Output the [X, Y] coordinate of the center of the cell containing the given text.  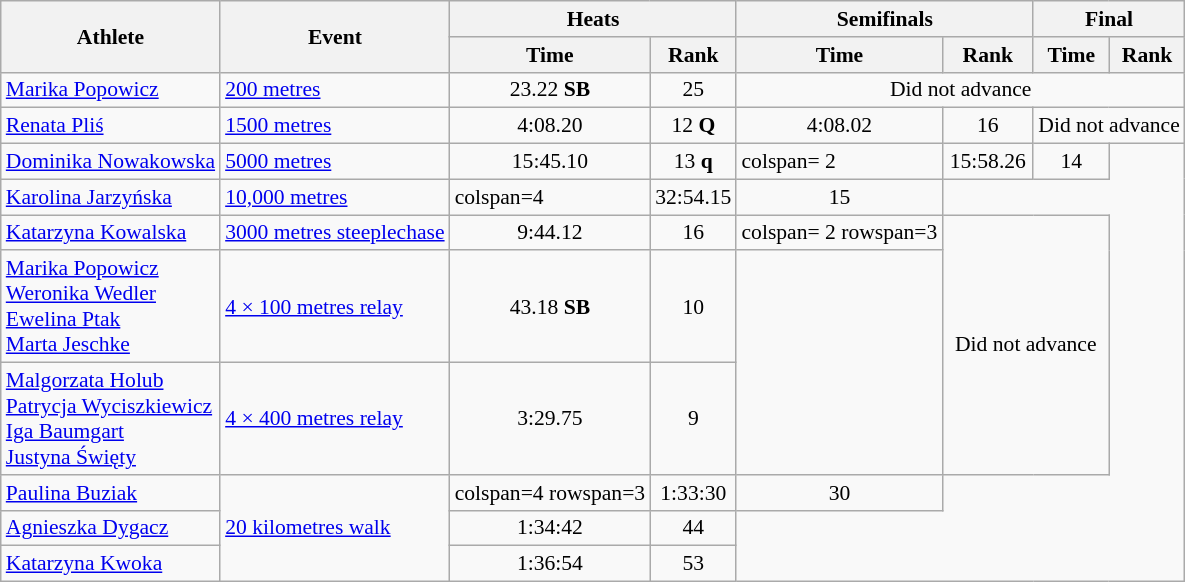
23.22 SB [550, 90]
1500 metres [335, 126]
Katarzyna Kowalska [110, 233]
colspan=4 [550, 197]
Agnieszka Dygacz [110, 528]
colspan=4 rowspan=3 [550, 493]
Marika PopowiczWeronika WedlerEwelina PtakMarta Jeschke [110, 307]
3000 metres steeplechase [335, 233]
53 [693, 564]
9:44.12 [550, 233]
Marika Popowicz [110, 90]
colspan= 2 rowspan=3 [839, 233]
43.18 SB [550, 307]
4 × 100 metres relay [335, 307]
Katarzyna Kwoka [110, 564]
15 [839, 197]
Final [1109, 19]
4:08.02 [839, 126]
1:34:42 [550, 528]
Athlete [110, 36]
1:36:54 [550, 564]
colspan= 2 [839, 162]
9 [693, 419]
Paulina Buziak [110, 493]
15:45.10 [550, 162]
4 × 400 metres relay [335, 419]
Semifinals [884, 19]
32:54.15 [693, 197]
30 [839, 493]
Renata Pliś [110, 126]
Heats [594, 19]
10,000 metres [335, 197]
14 [1071, 162]
Karolina Jarzyńska [110, 197]
Dominika Nowakowska [110, 162]
12 Q [693, 126]
Malgorzata HolubPatrycja WyciszkiewiczIga BaumgartJustyna Święty [110, 419]
15:58.26 [988, 162]
4:08.20 [550, 126]
200 metres [335, 90]
10 [693, 307]
44 [693, 528]
13 q [693, 162]
1:33:30 [693, 493]
25 [693, 90]
20 kilometres walk [335, 528]
3:29.75 [550, 419]
5000 metres [335, 162]
Event [335, 36]
